For the text-containing cell, return its midpoint in [x, y] coordinate format. 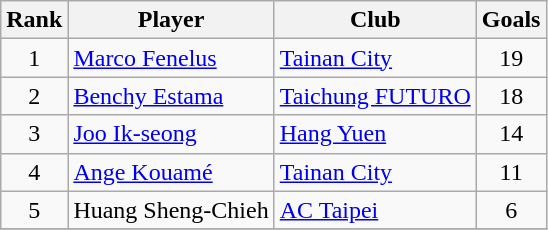
Goals [511, 20]
Club [375, 20]
Player [171, 20]
Marco Fenelus [171, 58]
18 [511, 96]
4 [34, 172]
5 [34, 210]
11 [511, 172]
Joo Ik-seong [171, 134]
3 [34, 134]
19 [511, 58]
2 [34, 96]
14 [511, 134]
Benchy Estama [171, 96]
Hang Yuen [375, 134]
AC Taipei [375, 210]
Taichung FUTURO [375, 96]
Ange Kouamé [171, 172]
Rank [34, 20]
1 [34, 58]
Huang Sheng-Chieh [171, 210]
6 [511, 210]
